Identify which cell holds the provided text, then report its (X, Y) central coordinate. 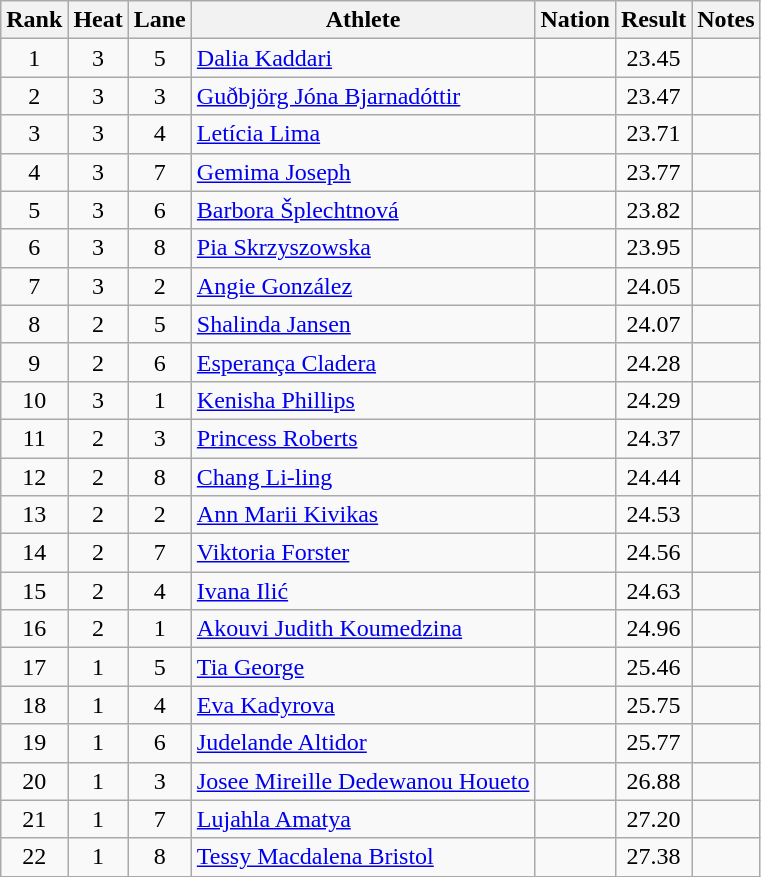
Letícia Lima (363, 134)
24.37 (653, 438)
23.82 (653, 210)
Judelande Altidor (363, 743)
Gemima Joseph (363, 172)
24.28 (653, 362)
11 (34, 438)
25.46 (653, 667)
Josee Mireille Dedewanou Houeto (363, 781)
Princess Roberts (363, 438)
Kenisha Phillips (363, 400)
25.75 (653, 705)
24.56 (653, 553)
Viktoria Forster (363, 553)
24.07 (653, 324)
23.95 (653, 248)
24.63 (653, 591)
15 (34, 591)
22 (34, 857)
Result (653, 20)
12 (34, 477)
27.38 (653, 857)
23.45 (653, 58)
21 (34, 819)
Shalinda Jansen (363, 324)
Angie González (363, 286)
18 (34, 705)
Pia Skrzyszowska (363, 248)
Tessy Macdalena Bristol (363, 857)
Rank (34, 20)
24.29 (653, 400)
Lane (160, 20)
23.71 (653, 134)
23.47 (653, 96)
9 (34, 362)
Notes (726, 20)
24.05 (653, 286)
27.20 (653, 819)
20 (34, 781)
16 (34, 629)
26.88 (653, 781)
Esperança Cladera (363, 362)
25.77 (653, 743)
Dalia Kaddari (363, 58)
24.53 (653, 515)
13 (34, 515)
24.44 (653, 477)
Barbora Šplechtnová (363, 210)
Heat (98, 20)
17 (34, 667)
19 (34, 743)
10 (34, 400)
Ivana Ilić (363, 591)
Eva Kadyrova (363, 705)
23.77 (653, 172)
Ann Marii Kivikas (363, 515)
Athlete (363, 20)
Lujahla Amatya (363, 819)
Chang Li-ling (363, 477)
Nation (575, 20)
Tia George (363, 667)
Guðbjörg Jóna Bjarnadóttir (363, 96)
14 (34, 553)
24.96 (653, 629)
Akouvi Judith Koumedzina (363, 629)
